Return the [X, Y] coordinate for the center point of the cell that contains the specified text.  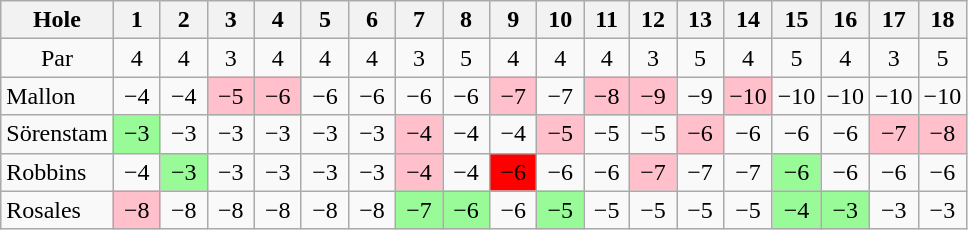
18 [942, 20]
Hole [57, 20]
13 [700, 20]
12 [654, 20]
14 [748, 20]
16 [846, 20]
Mallon [57, 96]
7 [420, 20]
17 [894, 20]
Robbins [57, 172]
10 [560, 20]
6 [372, 20]
1 [136, 20]
9 [514, 20]
Par [57, 58]
8 [466, 20]
2 [184, 20]
Rosales [57, 210]
Sörenstam [57, 134]
11 [607, 20]
15 [796, 20]
